Determine the (X, Y) coordinate at the center of the cell enclosing the given text.  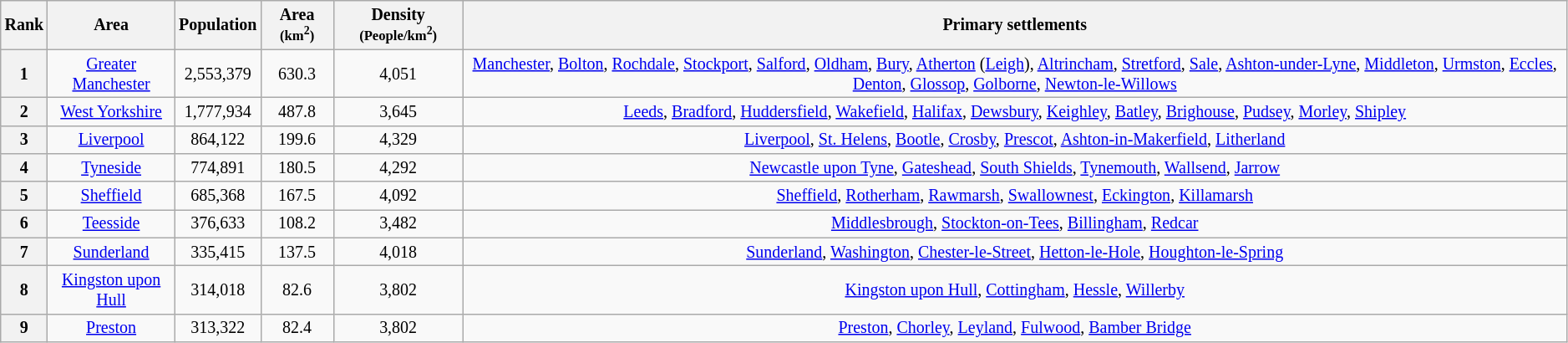
180.5 (297, 167)
7 (24, 251)
3 (24, 141)
314,018 (217, 289)
5 (24, 196)
6 (24, 224)
3,645 (398, 112)
335,415 (217, 251)
4,329 (398, 141)
685,368 (217, 196)
Area (km2) (297, 25)
Liverpool (111, 141)
2,553,379 (217, 74)
376,633 (217, 224)
Middlesbrough, Stockton-on-Tees, Billingham, Redcar (1014, 224)
1 (24, 74)
Area (111, 25)
9 (24, 328)
4,018 (398, 251)
Density (People/km2) (398, 25)
Primary settlements (1014, 25)
487.8 (297, 112)
313,322 (217, 328)
Sunderland, Washington, Chester-le-Street, Hetton-le-Hole, Houghton-le-Spring (1014, 251)
Kingston upon Hull, Cottingham, Hessle, Willerby (1014, 289)
4,051 (398, 74)
199.6 (297, 141)
Sunderland (111, 251)
4 (24, 167)
4,092 (398, 196)
108.2 (297, 224)
Leeds, Bradford, Huddersfield, Wakefield, Halifax, Dewsbury, Keighley, Batley, Brighouse, Pudsey, Morley, Shipley (1014, 112)
82.6 (297, 289)
Rank (24, 25)
630.3 (297, 74)
4,292 (398, 167)
8 (24, 289)
Sheffield (111, 196)
3,482 (398, 224)
Sheffield, Rotherham, Rawmarsh, Swallownest, Eckington, Killamarsh (1014, 196)
Teesside (111, 224)
Population (217, 25)
Liverpool, St. Helens, Bootle, Crosby, Prescot, Ashton-in-Makerfield, Litherland (1014, 141)
2 (24, 112)
Greater Manchester (111, 74)
167.5 (297, 196)
Newcastle upon Tyne, Gateshead, South Shields, Tynemouth, Wallsend, Jarrow (1014, 167)
82.4 (297, 328)
137.5 (297, 251)
774,891 (217, 167)
864,122 (217, 141)
West Yorkshire (111, 112)
Tyneside (111, 167)
Preston, Chorley, Leyland, Fulwood, Bamber Bridge (1014, 328)
1,777,934 (217, 112)
Kingston upon Hull (111, 289)
Preston (111, 328)
